Extract the [X, Y] coordinate from the center of the cell holding the provided text.  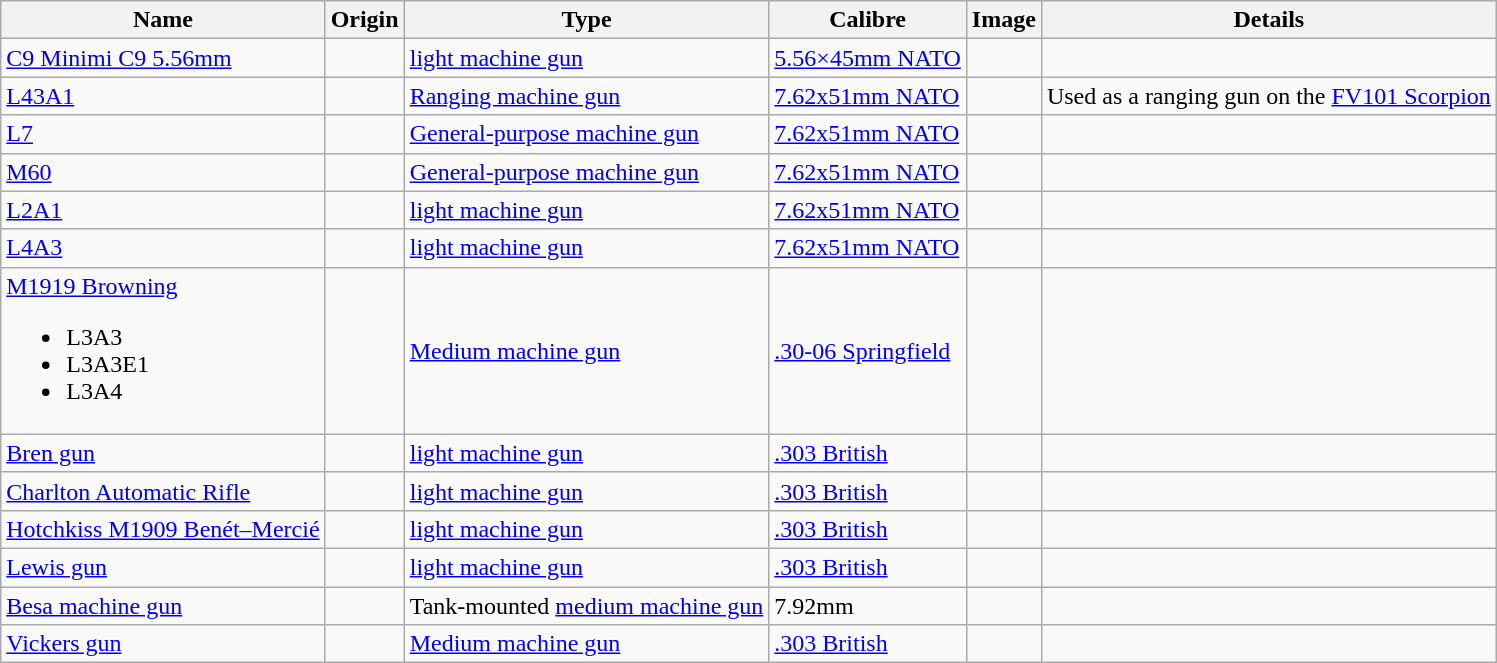
Type [586, 20]
Vickers gun [163, 644]
Besa machine gun [163, 605]
Charlton Automatic Rifle [163, 491]
5.56×45mm NATO [868, 58]
Name [163, 20]
L43A1 [163, 96]
Tank-mounted medium machine gun [586, 605]
C9 Minimi C9 5.56mm [163, 58]
Calibre [868, 20]
Used as a ranging gun on the FV101 Scorpion [1268, 96]
Hotchkiss M1909 Benét–Mercié [163, 529]
7.92mm [868, 605]
Ranging machine gun [586, 96]
M1919 BrowningL3A3L3A3E1L3A4 [163, 350]
Lewis gun [163, 567]
Details [1268, 20]
Image [1004, 20]
Bren gun [163, 453]
.30-06 Springfield [868, 350]
L4A3 [163, 248]
L7 [163, 134]
M60 [163, 172]
Origin [364, 20]
L2A1 [163, 210]
